Detect which cell encompasses the target text, then output its (X, Y) center coordinate. 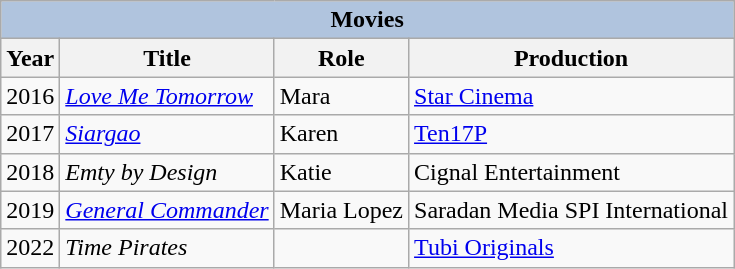
2016 (30, 96)
Emty by Design (167, 172)
Siargao (167, 134)
Ten17P (572, 134)
Role (341, 58)
2018 (30, 172)
Katie (341, 172)
Time Pirates (167, 248)
Cignal Entertainment (572, 172)
Saradan Media SPI International (572, 210)
2017 (30, 134)
Year (30, 58)
Star Cinema (572, 96)
Production (572, 58)
Tubi Originals (572, 248)
Mara (341, 96)
Love Me Tomorrow (167, 96)
2019 (30, 210)
Maria Lopez (341, 210)
Movies (368, 20)
General Commander (167, 210)
Title (167, 58)
2022 (30, 248)
Karen (341, 134)
